Return (X, Y) of the center of cell containing provided text 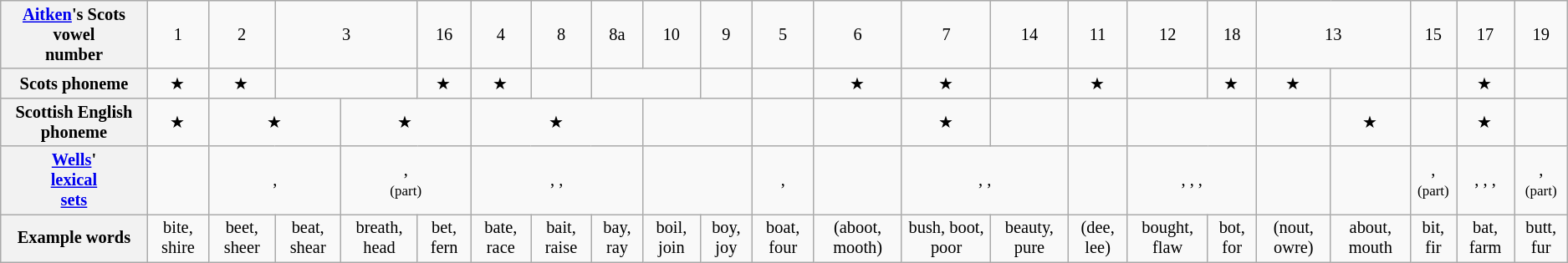
bat, farm (1485, 238)
12 (1167, 34)
Scots phoneme (74, 83)
(aboot, mooth) (858, 238)
bot, for (1232, 238)
18 (1232, 34)
15 (1433, 34)
breath, head (380, 238)
beat, shear (308, 238)
14 (1029, 34)
6 (858, 34)
about, mouth (1370, 238)
bate, race (501, 238)
boat, four (783, 238)
bit, fir (1433, 238)
7 (946, 34)
17 (1485, 34)
16 (443, 34)
bait, raise (561, 238)
Aitken's Scots vowel number (74, 34)
(dee, lee) (1097, 238)
bay, ray (617, 238)
bet, fern (443, 238)
butt, fur (1541, 238)
beet, sheer (243, 238)
bush, boot, poor (946, 238)
9 (726, 34)
11 (1097, 34)
8 (561, 34)
(nout, owre) (1293, 238)
4 (501, 34)
10 (672, 34)
Scottish English phoneme (74, 122)
Wells' lexical sets (74, 180)
bite, shire (178, 238)
1 (178, 34)
beauty, pure (1029, 238)
13 (1333, 34)
boil, join (672, 238)
3 (346, 34)
boy, joy (726, 238)
5 (783, 34)
19 (1541, 34)
bought, flaw (1167, 238)
Example words (74, 238)
2 (243, 34)
8a (617, 34)
